Detect which cell encompasses the target text, then output its (X, Y) center coordinate. 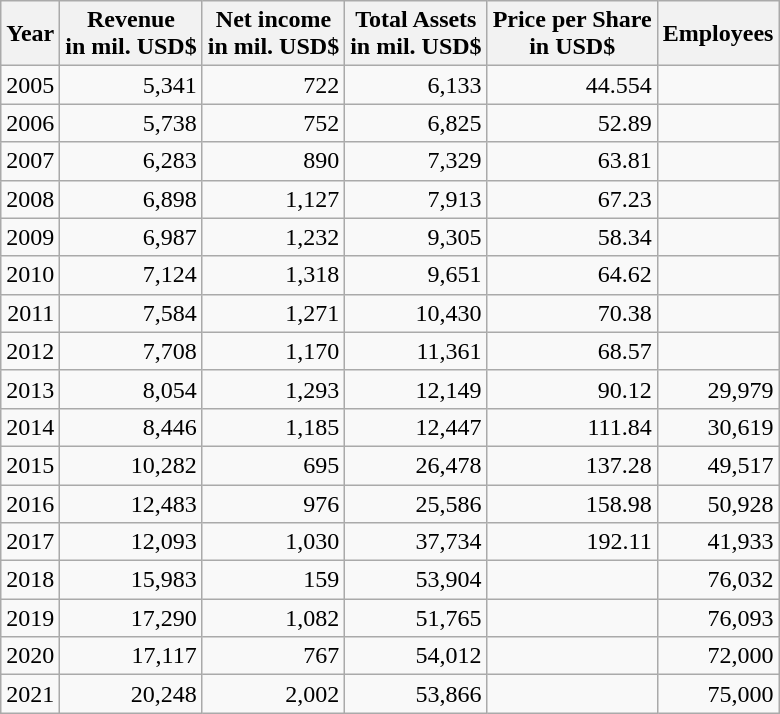
5,738 (131, 123)
15,983 (131, 580)
17,117 (131, 656)
76,032 (718, 580)
26,478 (416, 465)
54,012 (416, 656)
767 (273, 656)
2009 (30, 237)
Year (30, 34)
111.84 (572, 427)
2011 (30, 313)
49,517 (718, 465)
2020 (30, 656)
159 (273, 580)
2014 (30, 427)
Price per Sharein USD$ (572, 34)
2010 (30, 275)
2015 (30, 465)
75,000 (718, 694)
192.11 (572, 542)
2016 (30, 503)
2007 (30, 161)
2,002 (273, 694)
1,170 (273, 351)
7,708 (131, 351)
5,341 (131, 85)
2013 (30, 389)
72,000 (718, 656)
7,584 (131, 313)
6,898 (131, 199)
9,305 (416, 237)
Net incomein mil. USD$ (273, 34)
37,734 (416, 542)
20,248 (131, 694)
976 (273, 503)
68.57 (572, 351)
1,318 (273, 275)
90.12 (572, 389)
7,913 (416, 199)
2005 (30, 85)
12,483 (131, 503)
2021 (30, 694)
1,127 (273, 199)
53,904 (416, 580)
53,866 (416, 694)
76,093 (718, 618)
137.28 (572, 465)
7,329 (416, 161)
2006 (30, 123)
890 (273, 161)
6,283 (131, 161)
12,447 (416, 427)
2019 (30, 618)
695 (273, 465)
41,933 (718, 542)
Total Assetsin mil. USD$ (416, 34)
Revenuein mil. USD$ (131, 34)
1,293 (273, 389)
11,361 (416, 351)
70.38 (572, 313)
158.98 (572, 503)
50,928 (718, 503)
12,149 (416, 389)
1,271 (273, 313)
44.554 (572, 85)
29,979 (718, 389)
1,030 (273, 542)
1,232 (273, 237)
30,619 (718, 427)
722 (273, 85)
Employees (718, 34)
52.89 (572, 123)
2018 (30, 580)
12,093 (131, 542)
10,282 (131, 465)
2017 (30, 542)
17,290 (131, 618)
6,825 (416, 123)
1,185 (273, 427)
752 (273, 123)
64.62 (572, 275)
10,430 (416, 313)
6,987 (131, 237)
6,133 (416, 85)
2008 (30, 199)
7,124 (131, 275)
51,765 (416, 618)
1,082 (273, 618)
8,446 (131, 427)
8,054 (131, 389)
58.34 (572, 237)
63.81 (572, 161)
9,651 (416, 275)
2012 (30, 351)
25,586 (416, 503)
67.23 (572, 199)
